Provide the [X, Y] coordinate of the cell's center where the given text is located.  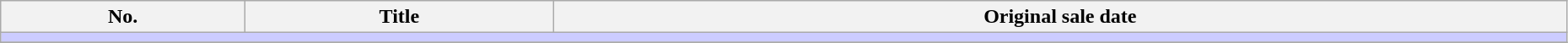
Original sale date [1059, 17]
Title [399, 17]
No. [123, 17]
